Detect which cell encompasses the target text, then output its (x, y) center coordinate. 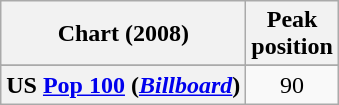
US Pop 100 (Billboard) (124, 85)
Chart (2008) (124, 34)
Peakposition (292, 34)
90 (292, 85)
